For the text-containing cell, return its midpoint in [x, y] coordinate format. 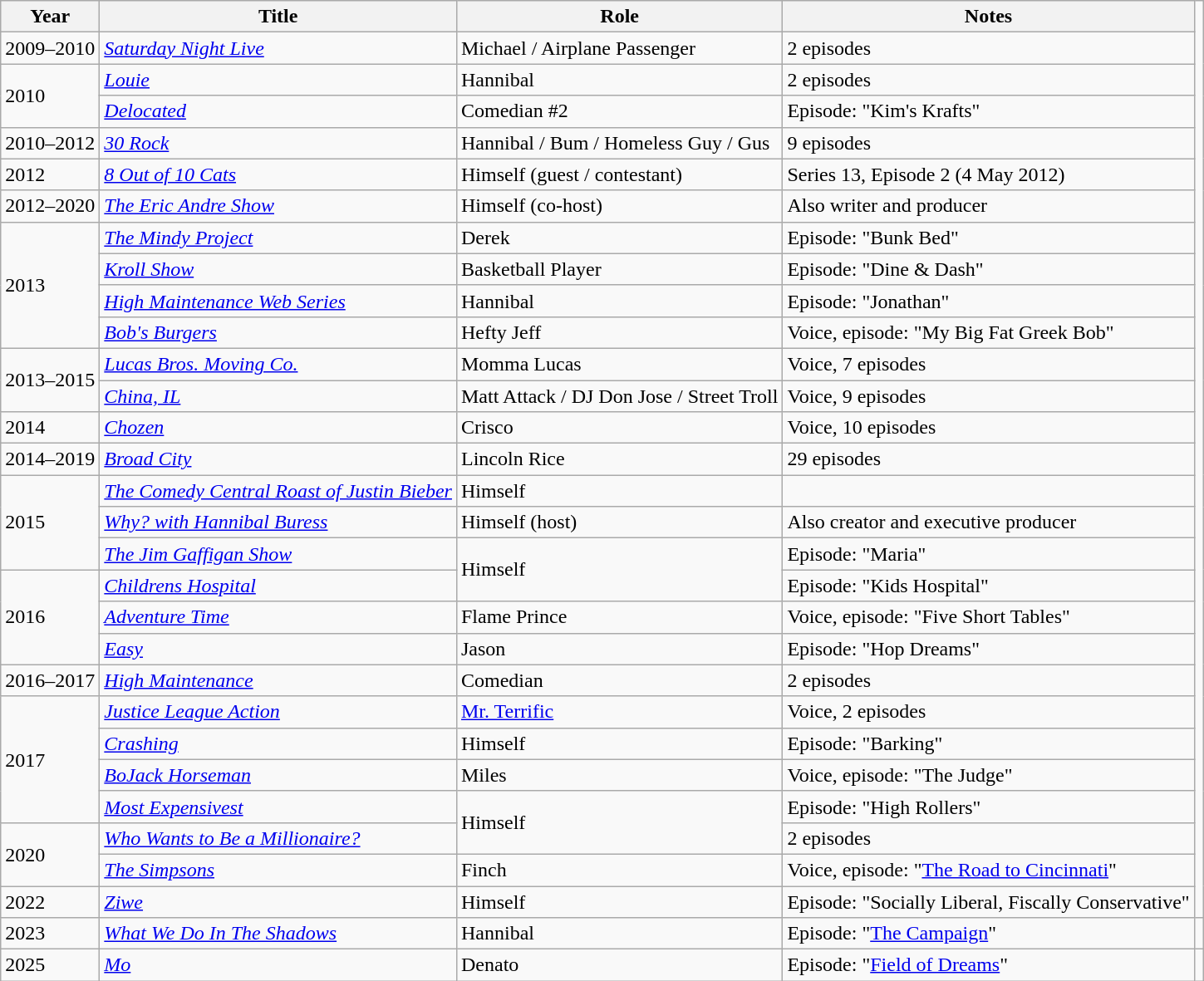
29 episodes [989, 459]
Louie [278, 80]
8 Out of 10 Cats [278, 174]
Mo [278, 965]
Hannibal / Bum / Homeless Guy / Gus [619, 143]
Derek [619, 238]
Hefty Jeff [619, 332]
Ziwe [278, 901]
Episode: "The Campaign" [989, 934]
What We Do In The Shadows [278, 934]
Series 13, Episode 2 (4 May 2012) [989, 174]
Michael / Airplane Passenger [619, 48]
Why? with Hannibal Buress [278, 522]
Basketball Player [619, 269]
Role [619, 17]
Voice, 9 episodes [989, 396]
Kroll Show [278, 269]
2020 [50, 854]
Episode: "Bunk Bed" [989, 238]
Year [50, 17]
Title [278, 17]
Adventure Time [278, 617]
Episode: "Dine & Dash" [989, 269]
China, IL [278, 396]
Episode: "Hop Dreams" [989, 649]
Jason [619, 649]
The Simpsons [278, 870]
Finch [619, 870]
Justice League Action [278, 712]
Chozen [278, 428]
Episode: "Kim's Krafts" [989, 111]
Lincoln Rice [619, 459]
Episode: "High Rollers" [989, 807]
2014–2019 [50, 459]
2016 [50, 617]
Easy [278, 649]
Also creator and executive producer [989, 522]
30 Rock [278, 143]
Voice, episode: "The Judge" [989, 775]
Bob's Burgers [278, 332]
Delocated [278, 111]
Episode: "Socially Liberal, Fiscally Conservative" [989, 901]
The Comedy Central Roast of Justin Bieber [278, 491]
2023 [50, 934]
Also writer and producer [989, 206]
Flame Prince [619, 617]
Voice, 7 episodes [989, 364]
High Maintenance Web Series [278, 301]
Momma Lucas [619, 364]
BoJack Horseman [278, 775]
The Eric Andre Show [278, 206]
Crisco [619, 428]
2014 [50, 428]
Notes [989, 17]
Episode: "Maria" [989, 554]
2015 [50, 522]
Episode: "Jonathan" [989, 301]
2009–2010 [50, 48]
Lucas Bros. Moving Co. [278, 364]
Who Wants to Be a Millionaire? [278, 838]
Episode: "Field of Dreams" [989, 965]
Childrens Hospital [278, 586]
Himself (guest / contestant) [619, 174]
Crashing [278, 743]
Mr. Terrific [619, 712]
2025 [50, 965]
Matt Attack / DJ Don Jose / Street Troll [619, 396]
2013 [50, 285]
Episode: "Barking" [989, 743]
Voice, episode: "Five Short Tables" [989, 617]
High Maintenance [278, 680]
2012 [50, 174]
Voice, 10 episodes [989, 428]
Saturday Night Live [278, 48]
Broad City [278, 459]
Miles [619, 775]
2012–2020 [50, 206]
2010 [50, 96]
2010–2012 [50, 143]
Comedian [619, 680]
Most Expensivest [278, 807]
2022 [50, 901]
Denato [619, 965]
The Jim Gaffigan Show [278, 554]
2016–2017 [50, 680]
9 episodes [989, 143]
Voice, episode: "The Road to Cincinnati" [989, 870]
Comedian #2 [619, 111]
The Mindy Project [278, 238]
Himself (host) [619, 522]
2013–2015 [50, 380]
Voice, 2 episodes [989, 712]
Voice, episode: "My Big Fat Greek Bob" [989, 332]
Episode: "Kids Hospital" [989, 586]
Himself (co-host) [619, 206]
2017 [50, 759]
